Identify which cell holds the provided text, then report its [X, Y] central coordinate. 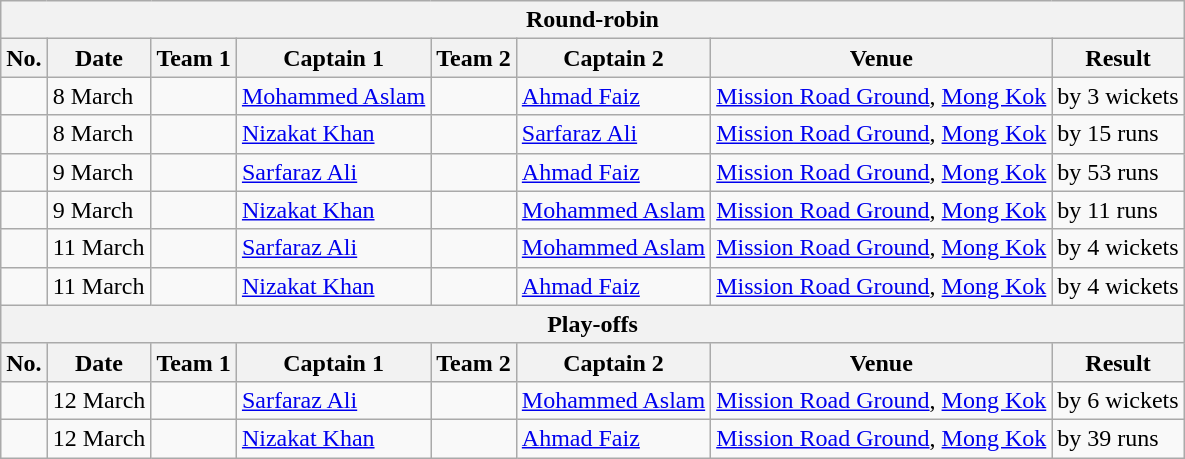
by 6 wickets [1118, 400]
by 11 runs [1118, 210]
by 15 runs [1118, 134]
Play-offs [592, 324]
by 39 runs [1118, 438]
by 3 wickets [1118, 96]
by 53 runs [1118, 172]
Round-robin [592, 20]
